Extract the (X, Y) coordinate from the center of the cell holding the provided text.  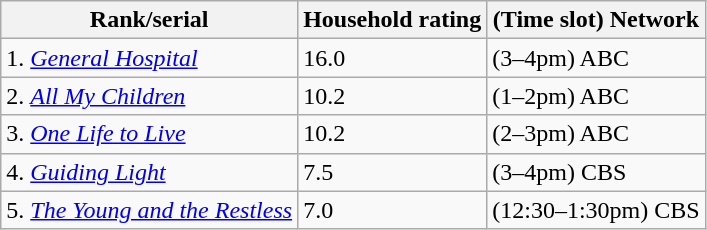
16.0 (392, 58)
(2–3pm) ABC (596, 134)
7.5 (392, 172)
Rank/serial (150, 20)
(3–4pm) CBS (596, 172)
2. All My Children (150, 96)
4. Guiding Light (150, 172)
3. One Life to Live (150, 134)
5. The Young and the Restless (150, 210)
(1–2pm) ABC (596, 96)
(3–4pm) ABC (596, 58)
(Time slot) Network (596, 20)
7.0 (392, 210)
1. General Hospital (150, 58)
(12:30–1:30pm) CBS (596, 210)
Household rating (392, 20)
